Determine the [x, y] coordinate at the center of the cell enclosing the given text.  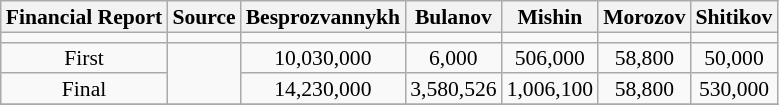
506,000 [550, 58]
Financial Report [84, 16]
Mishin [550, 16]
Shitikov [734, 16]
10,030,000 [323, 58]
14,230,000 [323, 90]
1,006,100 [550, 90]
3,580,526 [453, 90]
Source [204, 16]
Morozov [644, 16]
Besprozvannykh [323, 16]
530,000 [734, 90]
Bulanov [453, 16]
6,000 [453, 58]
50,000 [734, 58]
Final [84, 90]
First [84, 58]
